Return the (X, Y) coordinate for the center point of the cell that contains the specified text.  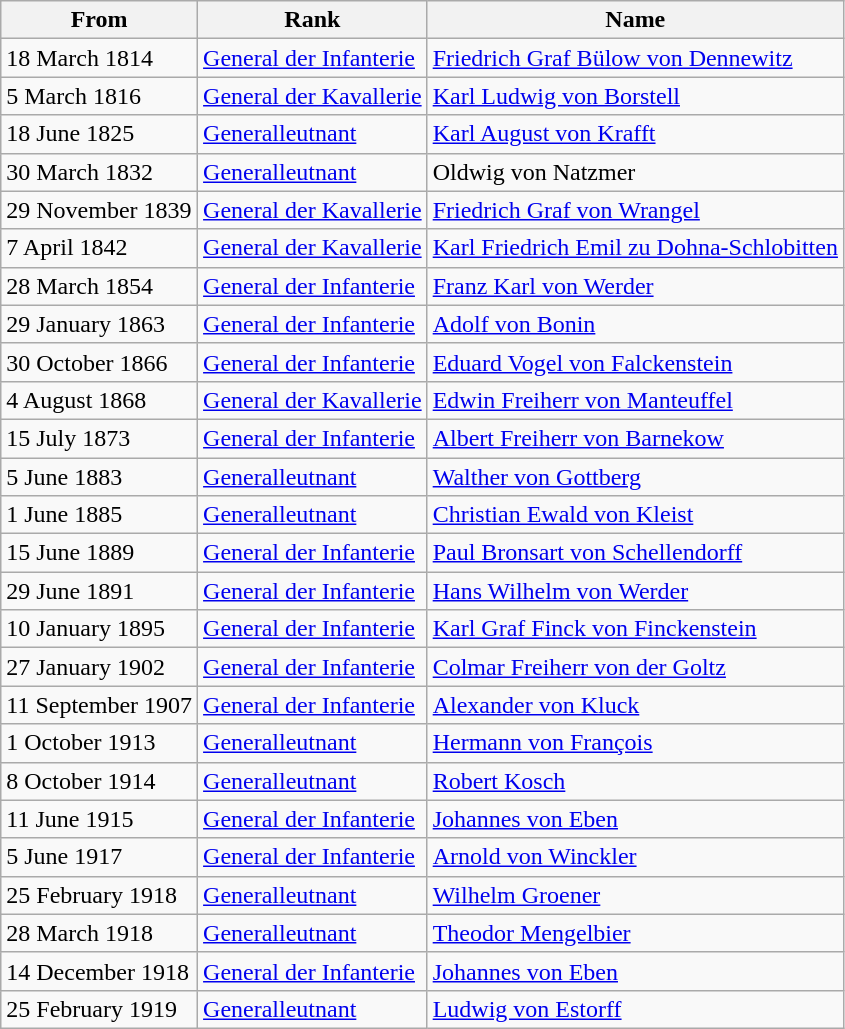
Friedrich Graf Bülow von Dennewitz (635, 58)
Walther von Gottberg (635, 477)
11 June 1915 (100, 819)
15 June 1889 (100, 553)
Christian Ewald von Kleist (635, 515)
29 June 1891 (100, 591)
Name (635, 20)
28 March 1918 (100, 933)
28 March 1854 (100, 286)
Colmar Freiherr von der Goltz (635, 667)
Hermann von François (635, 743)
27 January 1902 (100, 667)
Robert Kosch (635, 781)
Rank (313, 20)
4 August 1868 (100, 400)
Hans Wilhelm von Werder (635, 591)
Karl August von Krafft (635, 134)
29 January 1863 (100, 324)
18 June 1825 (100, 134)
14 December 1918 (100, 971)
15 July 1873 (100, 438)
25 February 1918 (100, 895)
25 February 1919 (100, 1009)
From (100, 20)
Eduard Vogel von Falckenstein (635, 362)
Franz Karl von Werder (635, 286)
Arnold von Winckler (635, 857)
1 October 1913 (100, 743)
18 March 1814 (100, 58)
Karl Ludwig von Borstell (635, 96)
Wilhelm Groener (635, 895)
Theodor Mengelbier (635, 933)
Adolf von Bonin (635, 324)
Albert Freiherr von Barnekow (635, 438)
29 November 1839 (100, 210)
5 March 1816 (100, 96)
Oldwig von Natzmer (635, 172)
Edwin Freiherr von Manteuffel (635, 400)
10 January 1895 (100, 629)
11 September 1907 (100, 705)
Friedrich Graf von Wrangel (635, 210)
Karl Graf Finck von Finckenstein (635, 629)
Karl Friedrich Emil zu Dohna-Schlobitten (635, 248)
5 June 1883 (100, 477)
30 October 1866 (100, 362)
1 June 1885 (100, 515)
5 June 1917 (100, 857)
30 March 1832 (100, 172)
7 April 1842 (100, 248)
Alexander von Kluck (635, 705)
Paul Bronsart von Schellendorff (635, 553)
8 October 1914 (100, 781)
Ludwig von Estorff (635, 1009)
